Identify which cell holds the provided text, then report its (X, Y) central coordinate. 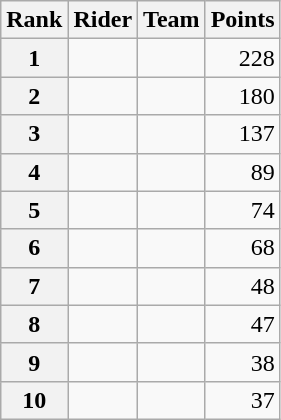
10 (34, 400)
8 (34, 324)
3 (34, 134)
68 (242, 248)
48 (242, 286)
Rider (103, 20)
4 (34, 172)
6 (34, 248)
137 (242, 134)
Team (172, 20)
5 (34, 210)
9 (34, 362)
180 (242, 96)
Rank (34, 20)
38 (242, 362)
1 (34, 58)
37 (242, 400)
7 (34, 286)
89 (242, 172)
74 (242, 210)
Points (242, 20)
2 (34, 96)
47 (242, 324)
228 (242, 58)
